Scan for the cell matching the given text and deliver its [X, Y] coordinate at center. 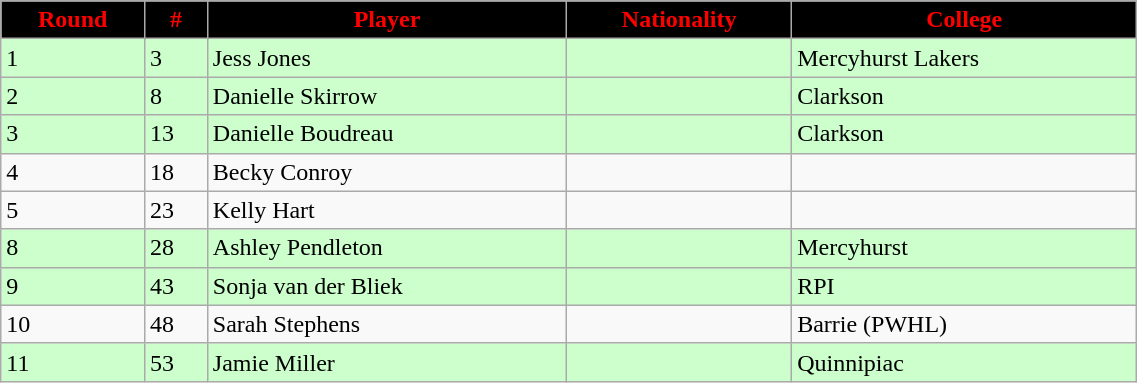
5 [73, 210]
11 [73, 362]
Danielle Skirrow [386, 96]
1 [73, 58]
# [176, 20]
13 [176, 134]
Nationality [680, 20]
10 [73, 324]
18 [176, 172]
23 [176, 210]
Jamie Miller [386, 362]
RPI [964, 286]
4 [73, 172]
Sonja van der Bliek [386, 286]
43 [176, 286]
Mercyhurst Lakers [964, 58]
53 [176, 362]
48 [176, 324]
Quinnipiac [964, 362]
College [964, 20]
Player [386, 20]
28 [176, 248]
Barrie (PWHL) [964, 324]
Ashley Pendleton [386, 248]
Mercyhurst [964, 248]
9 [73, 286]
Jess Jones [386, 58]
Kelly Hart [386, 210]
Becky Conroy [386, 172]
Round [73, 20]
Danielle Boudreau [386, 134]
Sarah Stephens [386, 324]
2 [73, 96]
